From the cell containing the given text, extract its center point as (X, Y) coordinate. 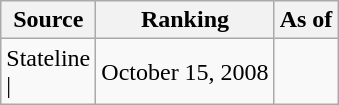
Source (48, 20)
Stateline| (48, 72)
Ranking (185, 20)
October 15, 2008 (185, 72)
As of (306, 20)
